Detect which cell encompasses the target text, then output its [x, y] center coordinate. 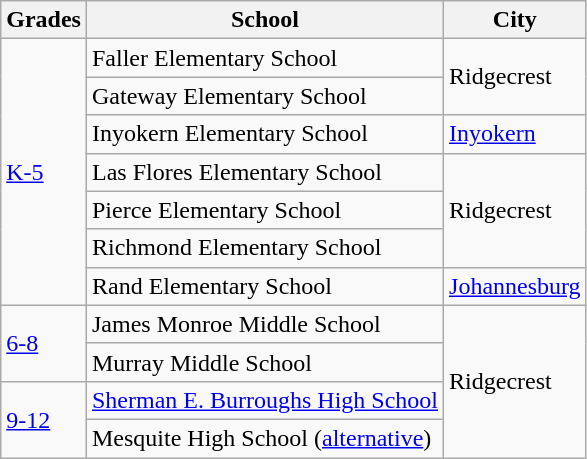
James Monroe Middle School [264, 324]
Inyokern [516, 134]
Inyokern Elementary School [264, 134]
Las Flores Elementary School [264, 172]
9-12 [44, 419]
Faller Elementary School [264, 58]
Sherman E. Burroughs High School [264, 400]
Grades [44, 20]
Johannesburg [516, 286]
Rand Elementary School [264, 286]
Pierce Elementary School [264, 210]
Murray Middle School [264, 362]
Mesquite High School (alternative) [264, 438]
City [516, 20]
Richmond Elementary School [264, 248]
K-5 [44, 172]
6-8 [44, 343]
Gateway Elementary School [264, 96]
School [264, 20]
